Detect which cell encompasses the target text, then output its (x, y) center coordinate. 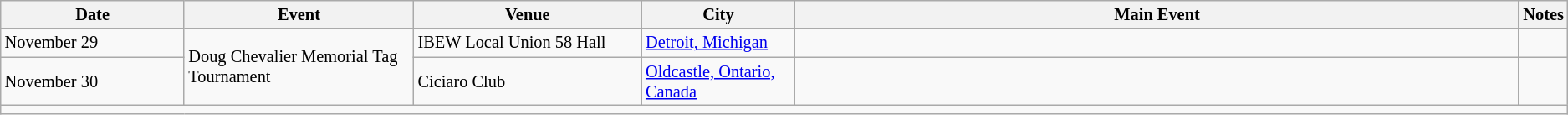
November 30 (93, 81)
City (718, 14)
Date (93, 14)
Main Event (1157, 14)
Oldcastle, Ontario, Canada (718, 81)
Venue (529, 14)
Detroit, Michigan (718, 43)
Ciciaro Club (529, 81)
IBEW Local Union 58 Hall (529, 43)
November 29 (93, 43)
Notes (1543, 14)
Doug Chevalier Memorial Tag Tournament (299, 67)
Event (299, 14)
